Search for the cell housing the specified text and yield its [X, Y] center coordinate. 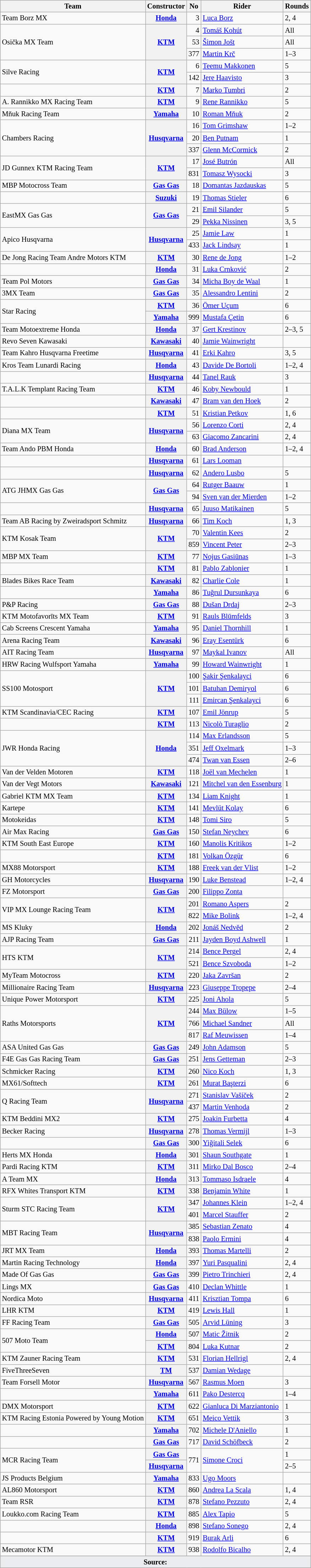
Luca Borz [242, 18]
31 [194, 270]
Rene Rannikko [242, 102]
Twan van Essen [242, 760]
DMX Motorsport [73, 1406]
Mňuk Racing Team [73, 114]
121 [194, 784]
301 [194, 1155]
Filippo Zonta [242, 892]
Max Erlandsson [242, 736]
SS100 Motosport [73, 688]
Stefano Pezzuto [242, 1502]
F4E Gas Gas Racing Team [73, 1059]
63 [194, 437]
MX61/Softtech [73, 1083]
Simone Croci [242, 1460]
2–3, 5 [297, 329]
220 [194, 975]
41 [194, 353]
46 [194, 389]
Team Kahro Husqvarna Freetime [73, 353]
25 [194, 234]
244 [194, 1011]
91 [194, 617]
JRT MX Team [73, 1251]
Team Ando PBM Honda [73, 449]
Sven van der Mierden [242, 497]
Tomasz Wysocki [242, 174]
Made Of Gas Gas [73, 1275]
919 [194, 1538]
Thomas Stieler [242, 198]
898 [194, 1526]
399 [194, 1275]
Shaun Southgate [242, 1155]
Star Racing [73, 311]
Jayden Boyd Ashwell [242, 940]
Batuhan Demiryol [242, 688]
KTM Zauner Racing Team [73, 1359]
RFX Whites Transport KTM [73, 1191]
61 [194, 461]
TM [166, 1370]
Rutger Baauw [242, 485]
278 [194, 1131]
Nico Koch [242, 1071]
86 [194, 593]
KTM Motofavorīts MX Team [73, 617]
53 [194, 42]
271 [194, 1095]
Motokeidas [73, 820]
Howard Wainwright [242, 664]
833 [194, 1478]
Kartepe [73, 808]
19 [194, 198]
Jere Haavisto [242, 78]
Charlie Cole [242, 581]
111 [194, 700]
766 [194, 1023]
Millionaire Racing Team [73, 987]
62 [194, 473]
Jamie Law [242, 234]
KTM Racing Estonia Powered by Young Motion [73, 1418]
Glenn McCormick [242, 150]
Pekka Nissinen [242, 222]
101 [194, 688]
474 [194, 760]
Şakir Şenkalayci [242, 676]
Luka Crnković [242, 270]
531 [194, 1359]
Jack Lindsay [242, 245]
225 [194, 999]
Vincent Peter [242, 545]
Air Max Racing [73, 832]
201 [194, 904]
47 [194, 401]
ASA United Gas Gas [73, 1047]
Suzuki [166, 198]
Ugo Moors [242, 1478]
Rounds [297, 6]
Van der Vegt Motors [73, 784]
ATG JHMX Gas Gas [73, 491]
211 [194, 940]
223 [194, 987]
651 [194, 1418]
611 [194, 1394]
Team Motoextreme Honda [73, 329]
56 [194, 425]
507 Moto Team [73, 1340]
Schmicker Racing [73, 1071]
Becker Racing [73, 1131]
Bence Pergel [242, 951]
82 [194, 581]
Matic Žitnik [242, 1334]
Lewis Hall [242, 1311]
44 [194, 377]
Tom Grimshaw [242, 126]
Andrea La Scala [242, 1490]
Emircan Şenkalayci [242, 700]
Gianluca Di Marziantonio [242, 1406]
Rauls Blūmfelds [242, 617]
1, 4 [297, 1490]
35 [194, 293]
MBP Motocross Team [73, 186]
Rasmus Moen [242, 1382]
202 [194, 928]
P&P Racing [73, 604]
Tuğrul Dursunkaya [242, 593]
Davide De Bortoli [242, 365]
Tanel Rauk [242, 377]
Loukko.com Racing Team [73, 1514]
Martin Venhoda [242, 1107]
Pietro Trinchieri [242, 1275]
Daniel Thornhill [242, 628]
860 [194, 1490]
David Schöfbeck [242, 1442]
Silve Racing [73, 72]
Brad Anderson [242, 449]
Joakin Furbetta [242, 1119]
Jaka Završan [242, 975]
Apico Husqvarna [73, 240]
938 [194, 1550]
De Jong Racing Team Andre Motors KTM [73, 257]
MBT Racing Team [73, 1232]
Liam Knight [242, 796]
410 [194, 1287]
40 [194, 341]
419 [194, 1311]
Murat Başterzi [242, 1083]
Benjamin White [242, 1191]
Gert Krestinov [242, 329]
Lings MX [73, 1287]
804 [194, 1346]
347 [194, 1203]
Juuso Matikainen [242, 509]
Declan Whittle [242, 1287]
397 [194, 1263]
3MX Team [73, 293]
377 [194, 54]
Yiğitali Selek [242, 1143]
Volkan Özgür [242, 856]
433 [194, 245]
Max Bülow [242, 1011]
Michael Sandner [242, 1023]
Q Racing Team [73, 1101]
30 [194, 257]
393 [194, 1251]
Stefano Sonego [242, 1526]
134 [194, 796]
LHR KTM [73, 1311]
831 [194, 174]
Team Borz MX [73, 18]
Raths Motorsports [73, 1023]
Paolo Ermini [242, 1239]
81 [194, 569]
505 [194, 1323]
77 [194, 557]
Luka Kutnar [242, 1346]
KTM Beddini MX2 [73, 1119]
KTM Kosak Team [73, 538]
JS Products Belgium [73, 1478]
Ömer Uçum [242, 305]
Lorenzo Corti [242, 425]
Pardi Racing KTM [73, 1167]
Alex Tapio [242, 1514]
Lars Looman [242, 461]
Krisztian Tompa [242, 1298]
José Butrón [242, 162]
51 [194, 413]
260 [194, 1071]
Micha Boy de Waal [242, 281]
Team Pol Motors [73, 281]
311 [194, 1167]
18 [194, 186]
Maykal Ivanov [242, 652]
261 [194, 1083]
Blades Bikes Race Team [73, 581]
822 [194, 916]
Emil Jönrup [242, 712]
Mitchel van den Essenburg [242, 784]
118 [194, 772]
88 [194, 604]
1, 6 [297, 413]
Van der Velden Motoren [73, 772]
Joni Ahola [242, 999]
Kros Team Lunardi Racing [73, 365]
99 [194, 664]
Šimon Jošt [242, 42]
Valentin Kees [242, 533]
275 [194, 1119]
702 [194, 1430]
VIP MX Lounge Racing Team [73, 910]
Arena Racing Team [73, 640]
Nordica Moto [73, 1298]
Bram van den Hoek [242, 401]
567 [194, 1382]
Mirko Dal Bosco [242, 1167]
148 [194, 820]
Rodolfo Bicalho [242, 1550]
HTS KTM [73, 957]
29 [194, 222]
AIT Racing Team [73, 652]
9 [194, 102]
Raf Meuwissen [242, 1035]
Yuri Pasqualini [242, 1263]
Martin Krč [242, 54]
60 [194, 449]
A. Rannikko MX Racing Team [73, 102]
142 [194, 78]
622 [194, 1406]
JD Gunnex KTM Racing Team [73, 168]
Eray Esentürk [242, 640]
Tomi Siro [242, 820]
7 [194, 90]
Thomas Martelli [242, 1251]
Freek van der Vlist [242, 868]
214 [194, 951]
10 [194, 114]
Herts MX Honda [73, 1155]
188 [194, 868]
Constructor [166, 6]
Marcel Stauffer [242, 1215]
Team Forsell Motor [73, 1382]
190 [194, 880]
KTM South East Europe [73, 844]
885 [194, 1514]
141 [194, 808]
JWR Honda Racing [73, 748]
537 [194, 1370]
Thomas Vermijl [242, 1131]
Joël van Mechelen [242, 772]
No [194, 6]
411 [194, 1298]
Kristian Petkov [242, 413]
Meico Vettik [242, 1418]
Alessandro Lentini [242, 293]
Mike Bolink [242, 916]
Arvid Lüning [242, 1323]
70 [194, 533]
Bence Szvoboda [242, 964]
300 [194, 1143]
Romano Aspers [242, 904]
Luke Benstead [242, 880]
Tomáš Kohút [242, 30]
113 [194, 724]
249 [194, 1047]
Dušan Drdaj [242, 604]
717 [194, 1442]
Burak Arli [242, 1538]
Roman Mňuk [242, 114]
97 [194, 652]
Cab Screens Crescent Yamaha [73, 628]
AL860 Motorsport [73, 1490]
Jeff Oxelmark [242, 748]
Sebastian Zenato [242, 1227]
94 [194, 497]
Michele D'Aniello [242, 1430]
37 [194, 329]
771 [194, 1460]
AJP Racing Team [73, 940]
20 [194, 138]
Diana MX Team [73, 431]
Osička MX Team [73, 42]
817 [194, 1035]
1–5 [297, 1011]
Ben Putnam [242, 138]
T.A.L.K Templant Racing Team [73, 389]
21 [194, 209]
Jonáš Nedvěd [242, 928]
160 [194, 844]
MyTeam Motocross [73, 975]
Nojus Gasiūnas [242, 557]
Giacomo Zancarini [242, 437]
95 [194, 628]
36 [194, 305]
96 [194, 640]
Stanislav Vašíček [242, 1095]
521 [194, 964]
2–5 [297, 1466]
43 [194, 365]
Revo Seven Kawasaki [73, 341]
401 [194, 1215]
Giuseppe Tropepe [242, 987]
859 [194, 545]
Nicolò Turaglio [242, 724]
100 [194, 676]
Andero Lusbo [242, 473]
Source: [155, 1562]
337 [194, 150]
181 [194, 856]
114 [194, 736]
16 [194, 126]
150 [194, 832]
Rene de Jong [242, 257]
MS Kluky [73, 928]
Domantas Jazdauskas [242, 186]
999 [194, 317]
Erki Kahro [242, 353]
Johannes Klein [242, 1203]
Unique Power Motorsport [73, 999]
65 [194, 509]
Koby Newbould [242, 389]
878 [194, 1502]
Mecamotor KTM [73, 1550]
507 [194, 1334]
Martin Racing Technology [73, 1263]
KTM Scandinavia/CEC Racing [73, 712]
338 [194, 1191]
MBP MX Team [73, 557]
Tommaso Isdraele [242, 1179]
Pako Destercq [242, 1394]
HRW Racing Wulfsport Yamaha [73, 664]
GH Motorcycles [73, 880]
John Adamson [242, 1047]
351 [194, 748]
200 [194, 892]
838 [194, 1239]
Stefan Neychev [242, 832]
Manolis Kritikos [242, 844]
Rider [242, 6]
Team RSR [73, 1502]
313 [194, 1179]
437 [194, 1107]
Mevlüt Kolay [242, 808]
Tim Koch [242, 521]
34 [194, 281]
Emil Silander [242, 209]
385 [194, 1227]
Sturm STC Racing Team [73, 1209]
Florian Hellrigl [242, 1359]
EastMX Gas Gas [73, 215]
Team [73, 6]
251 [194, 1059]
Marko Tumbri [242, 90]
107 [194, 712]
66 [194, 521]
Damian Wedage [242, 1370]
MCR Racing Team [73, 1460]
Jamie Wainwright [242, 341]
Gabriel KTM MX Team [73, 796]
Mustafa Çetin [242, 317]
Chambers Racing [73, 138]
2–6 [297, 760]
MX88 Motorsport [73, 868]
64 [194, 485]
17 [194, 162]
FZ Motorsport [73, 892]
FF Racing Team [73, 1323]
Jens Getteman [242, 1059]
Pablo Zablonier [242, 569]
A Team MX [73, 1179]
Team AB Racing by Zweiradsport Schmitz [73, 521]
Teemu Makkonen [242, 66]
FiveThreeSeven [73, 1370]
